From the cell containing the given text, extract its center point as [X, Y] coordinate. 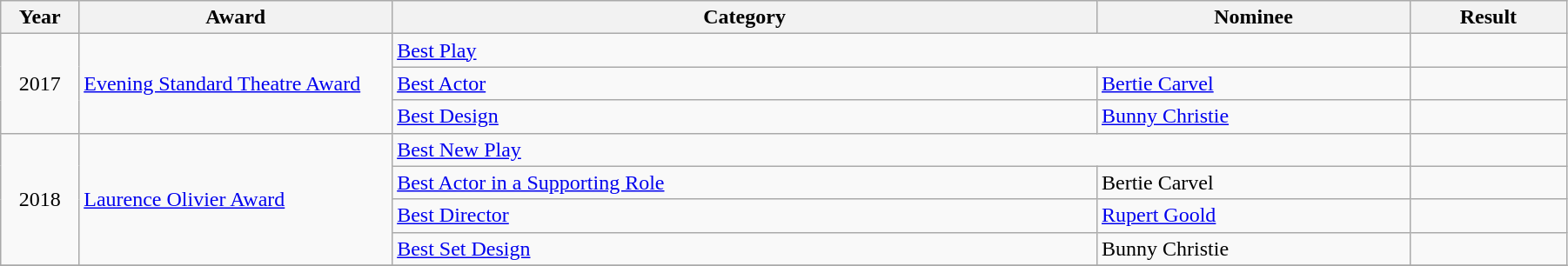
Year [40, 17]
Award [236, 17]
2018 [40, 199]
Best Actor [745, 83]
Nominee [1254, 17]
2017 [40, 83]
Best Set Design [745, 249]
Evening Standard Theatre Award [236, 83]
Best Design [745, 116]
Best New Play [901, 150]
Rupert Goold [1254, 216]
Category [745, 17]
Best Director [745, 216]
Result [1488, 17]
Best Play [901, 50]
Best Actor in a Supporting Role [745, 183]
Laurence Olivier Award [236, 199]
